Find where the given text appears and provide that cell's center as (X, Y) coordinate. 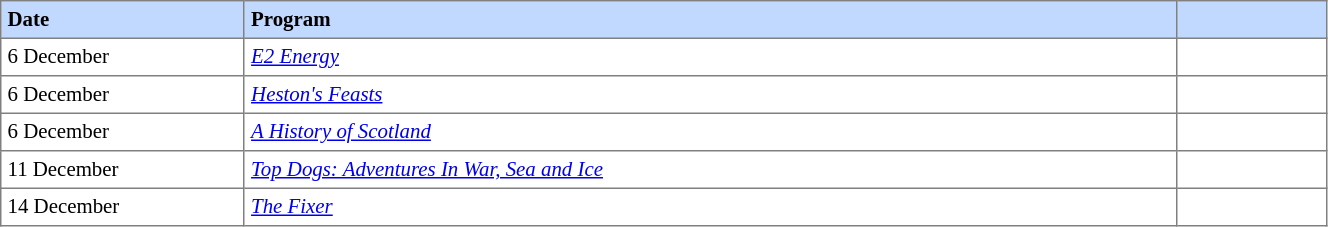
Program (710, 20)
Top Dogs: Adventures In War, Sea and Ice (710, 170)
Date (123, 20)
E2 Energy (710, 57)
Heston's Feasts (710, 95)
The Fixer (710, 207)
14 December (123, 207)
A History of Scotland (710, 132)
11 December (123, 170)
